Determine the (x, y) coordinate at the center of the cell enclosing the given text.  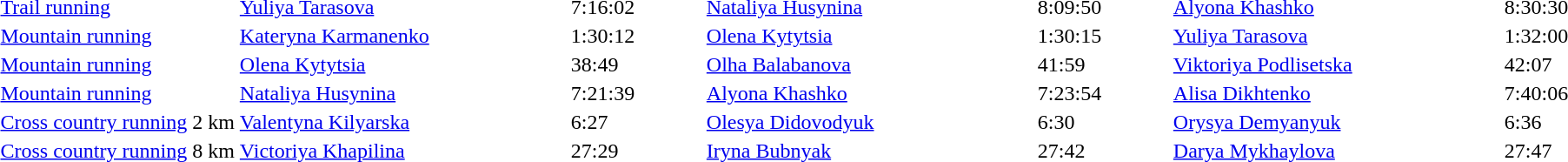
Orysya Demyanyuk (1336, 122)
Alisa Dikhtenko (1336, 93)
Olha Balabanova (869, 64)
41:59 (1102, 64)
Viktoriya Podlisetska (1336, 64)
Alyona Khashko (869, 93)
38:49 (636, 64)
Nataliya Husynina (402, 93)
6:27 (636, 122)
Kateryna Karmanenko (402, 36)
1:30:15 (1102, 36)
7:21:39 (636, 93)
7:23:54 (1102, 93)
1:30:12 (636, 36)
6:30 (1102, 122)
Valentyna Kilyarska (402, 122)
Yuliya Tarasova (1336, 36)
Olesya Didovodyuk (869, 122)
